Locate the cell with the specified text and output its (x, y) center coordinate. 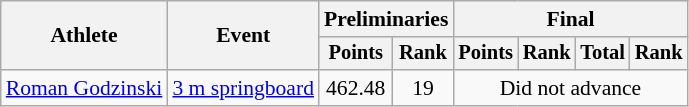
Athlete (84, 36)
19 (422, 88)
Roman Godzinski (84, 88)
Final (570, 19)
Preliminaries (386, 19)
Did not advance (570, 88)
3 m springboard (243, 88)
Event (243, 36)
462.48 (356, 88)
Total (602, 54)
